Return [X, Y] of the center of cell containing provided text 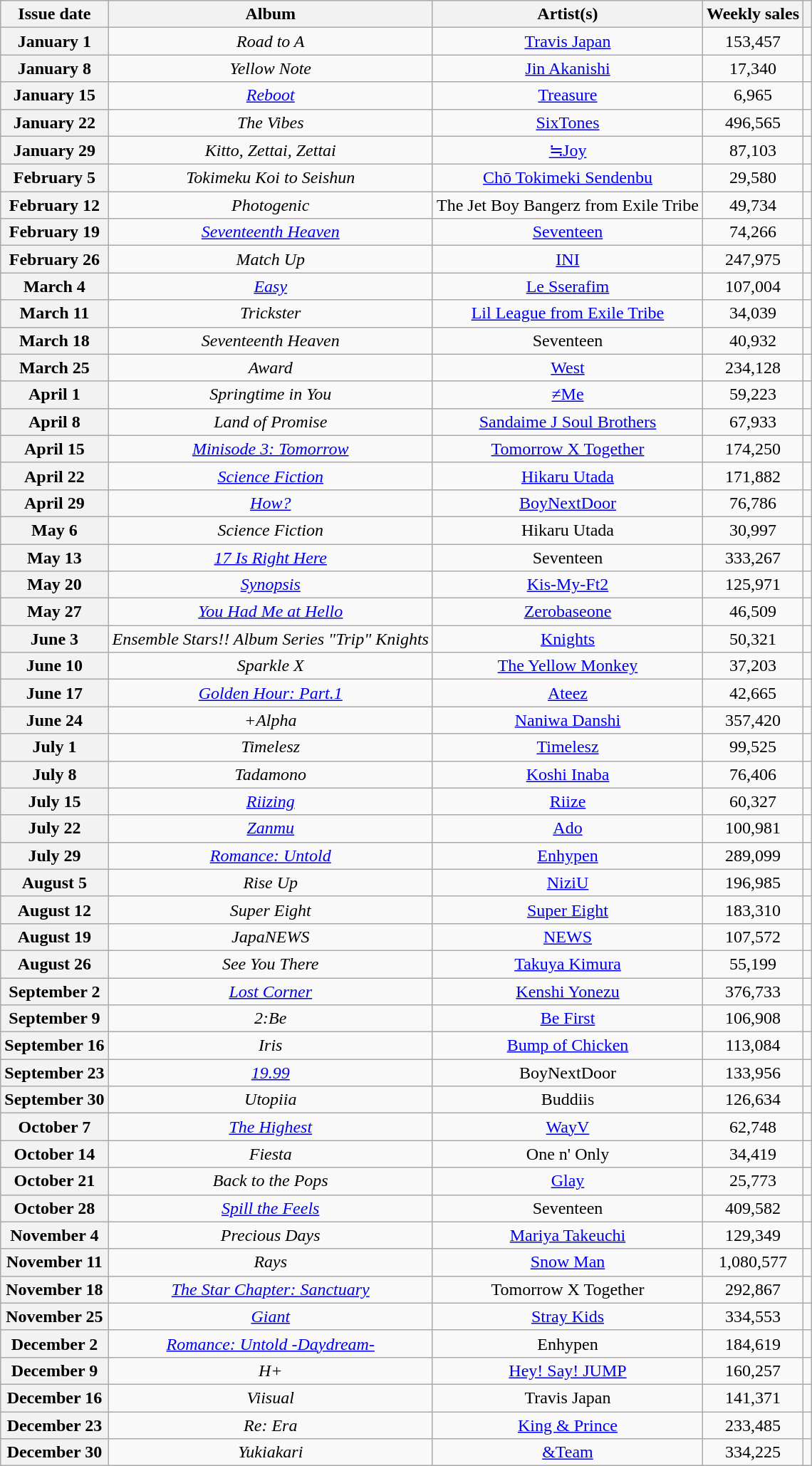
February 19 [54, 232]
October 28 [54, 1208]
Lil League from Exile Tribe [567, 313]
247,975 [752, 259]
Springtime in You [271, 395]
SixTones [567, 123]
April 1 [54, 395]
Rise Up [271, 883]
46,509 [752, 612]
67,933 [752, 422]
H+ [271, 1371]
Zanmu [271, 828]
129,349 [752, 1235]
Sparkle X [271, 666]
&Team [567, 1452]
Viisual [271, 1398]
100,981 [752, 828]
June 24 [54, 720]
Le Sserafim [567, 286]
August 19 [54, 937]
Artist(s) [567, 14]
October 14 [54, 1154]
Album [271, 14]
29,580 [752, 178]
Riizing [271, 801]
Easy [271, 286]
March 18 [54, 340]
Snow Man [567, 1262]
Takuya Kimura [567, 964]
Fiesta [271, 1154]
Ensemble Stars!! Album Series "Trip" Knights [271, 639]
Buddiis [567, 1100]
October 7 [54, 1127]
Kenshi Yonezu [567, 991]
376,733 [752, 991]
Mariya Takeuchi [567, 1235]
September 2 [54, 991]
333,267 [752, 558]
December 16 [54, 1398]
Back to the Pops [271, 1181]
160,257 [752, 1371]
Rays [271, 1262]
Photogenic [271, 205]
The Vibes [271, 123]
Issue date [54, 14]
January 1 [54, 41]
King & Prince [567, 1425]
July 15 [54, 801]
233,485 [752, 1425]
July 29 [54, 856]
February 5 [54, 178]
74,266 [752, 232]
August 5 [54, 883]
How? [271, 503]
Sandaime J Soul Brothers [567, 422]
125,971 [752, 585]
The Jet Boy Bangerz from Exile Tribe [567, 205]
99,525 [752, 747]
May 13 [54, 558]
The Yellow Monkey [567, 666]
Precious Days [271, 1235]
June 3 [54, 639]
Trickster [271, 313]
Synopsis [271, 585]
174,250 [752, 449]
December 23 [54, 1425]
September 30 [54, 1100]
The Highest [271, 1127]
Re: Era [271, 1425]
July 8 [54, 774]
JapaNEWS [271, 937]
February 26 [54, 259]
July 22 [54, 828]
Road to A [271, 41]
November 25 [54, 1316]
50,321 [752, 639]
126,634 [752, 1100]
234,128 [752, 368]
Iris [271, 1046]
Minisode 3: Tomorrow [271, 449]
Reboot [271, 95]
496,565 [752, 123]
76,406 [752, 774]
January 22 [54, 123]
113,084 [752, 1046]
December 30 [54, 1452]
19.99 [271, 1073]
January 8 [54, 68]
Zerobaseone [567, 612]
September 16 [54, 1046]
March 25 [54, 368]
June 17 [54, 693]
Match Up [271, 259]
59,223 [752, 395]
WayV [567, 1127]
Treasure [567, 95]
Weekly sales [752, 14]
30,997 [752, 530]
6,965 [752, 95]
June 10 [54, 666]
133,956 [752, 1073]
Chō Tokimeki Sendenbu [567, 178]
July 1 [54, 747]
55,199 [752, 964]
+Alpha [271, 720]
Yukiakari [271, 1452]
60,327 [752, 801]
December 9 [54, 1371]
April 15 [54, 449]
October 21 [54, 1181]
87,103 [752, 150]
40,932 [752, 340]
Stray Kids [567, 1316]
196,985 [752, 883]
December 2 [54, 1343]
West [567, 368]
289,099 [752, 856]
Romance: Untold -Daydream- [271, 1343]
Glay [567, 1181]
May 20 [54, 585]
April 22 [54, 476]
Ado [567, 828]
42,665 [752, 693]
One n' Only [567, 1154]
Tokimeku Koi to Seishun [271, 178]
September 9 [54, 1019]
Be First [567, 1019]
Giant [271, 1316]
76,786 [752, 503]
Hey! Say! JUMP [567, 1371]
37,203 [752, 666]
106,908 [752, 1019]
107,004 [752, 286]
May 27 [54, 612]
September 23 [54, 1073]
107,572 [752, 937]
You Had Me at Hello [271, 612]
January 29 [54, 150]
Riize [567, 801]
Kitto, Zettai, Zettai [271, 150]
Jin Akanishi [567, 68]
17 Is Right Here [271, 558]
NiziU [567, 883]
November 4 [54, 1235]
Golden Hour: Part.1 [271, 693]
January 15 [54, 95]
17,340 [752, 68]
292,867 [752, 1289]
334,553 [752, 1316]
1,080,577 [752, 1262]
34,039 [752, 313]
Tadamono [271, 774]
Utopiia [271, 1100]
April 8 [54, 422]
Ateez [567, 693]
25,773 [752, 1181]
March 4 [54, 286]
34,419 [752, 1154]
August 26 [54, 964]
March 11 [54, 313]
141,371 [752, 1398]
November 18 [54, 1289]
Koshi Inaba [567, 774]
Romance: Untold [271, 856]
409,582 [752, 1208]
The Star Chapter: Sanctuary [271, 1289]
February 12 [54, 205]
See You There [271, 964]
May 6 [54, 530]
334,225 [752, 1452]
153,457 [752, 41]
183,310 [752, 910]
184,619 [752, 1343]
August 12 [54, 910]
≠Me [567, 395]
Land of Promise [271, 422]
≒Joy [567, 150]
Yellow Note [271, 68]
Naniwa Danshi [567, 720]
Spill the Feels [271, 1208]
Knights [567, 639]
Lost Corner [271, 991]
62,748 [752, 1127]
April 29 [54, 503]
NEWS [567, 937]
Bump of Chicken [567, 1046]
2:Be [271, 1019]
357,420 [752, 720]
171,882 [752, 476]
Kis-My-Ft2 [567, 585]
November 11 [54, 1262]
49,734 [752, 205]
Award [271, 368]
INI [567, 259]
